Return the (x, y) coordinate for the center point of the cell that contains the specified text.  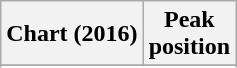
Chart (2016) (72, 34)
Peakposition (189, 34)
